Capture the cell that displays the provided text and extract its [X, Y] central coordinate. 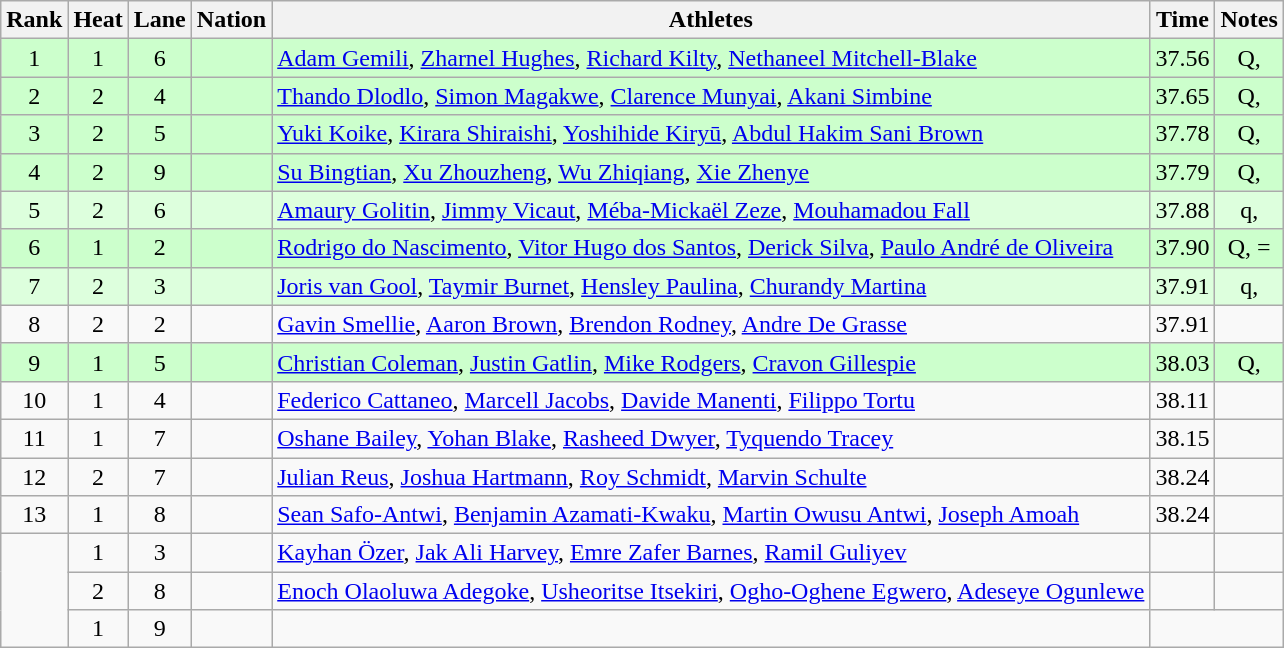
Federico Cattaneo, Marcell Jacobs, Davide Manenti, Filippo Tortu [711, 400]
37.65 [1182, 96]
37.78 [1182, 134]
Nation [231, 20]
Notes [1249, 20]
Kayhan Özer, Jak Ali Harvey, Emre Zafer Barnes, Ramil Guliyev [711, 553]
11 [34, 438]
Gavin Smellie, Aaron Brown, Brendon Rodney, Andre De Grasse [711, 324]
38.15 [1182, 438]
Athletes [711, 20]
Amaury Golitin, Jimmy Vicaut, Méba-Mickaël Zeze, Mouhamadou Fall [711, 210]
38.11 [1182, 400]
37.88 [1182, 210]
Joris van Gool, Taymir Burnet, Hensley Paulina, Churandy Martina [711, 286]
37.79 [1182, 172]
38.03 [1182, 362]
Q, = [1249, 248]
Time [1182, 20]
12 [34, 477]
Lane [160, 20]
Heat [98, 20]
Thando Dlodlo, Simon Magakwe, Clarence Munyai, Akani Simbine [711, 96]
Oshane Bailey, Yohan Blake, Rasheed Dwyer, Tyquendo Tracey [711, 438]
Adam Gemili, Zharnel Hughes, Richard Kilty, Nethaneel Mitchell-Blake [711, 58]
Su Bingtian, Xu Zhouzheng, Wu Zhiqiang, Xie Zhenye [711, 172]
Enoch Olaoluwa Adegoke, Usheoritse Itsekiri, Ogho-Oghene Egwero, Adeseye Ogunlewe [711, 591]
Yuki Koike, Kirara Shiraishi, Yoshihide Kiryū, Abdul Hakim Sani Brown [711, 134]
Julian Reus, Joshua Hartmann, Roy Schmidt, Marvin Schulte [711, 477]
Christian Coleman, Justin Gatlin, Mike Rodgers, Cravon Gillespie [711, 362]
37.90 [1182, 248]
Sean Safo-Antwi, Benjamin Azamati-Kwaku, Martin Owusu Antwi, Joseph Amoah [711, 515]
Rodrigo do Nascimento, Vitor Hugo dos Santos, Derick Silva, Paulo André de Oliveira [711, 248]
Rank [34, 20]
10 [34, 400]
13 [34, 515]
37.56 [1182, 58]
